Pinpoint the cell where the given text exists, returning its [X, Y] midpoint coordinate. 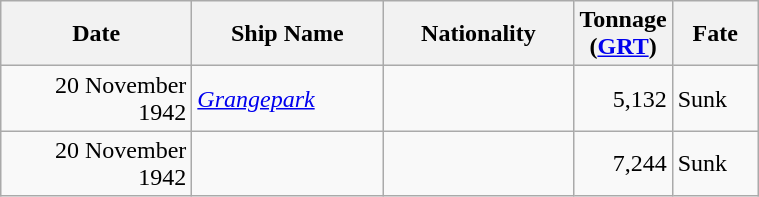
Ship Name [288, 34]
Fate [715, 34]
Tonnage (GRT) [623, 34]
7,244 [623, 164]
5,132 [623, 98]
Date [96, 34]
Nationality [478, 34]
Grangepark [288, 98]
